Pinpoint the cell where the given text exists, returning its [x, y] midpoint coordinate. 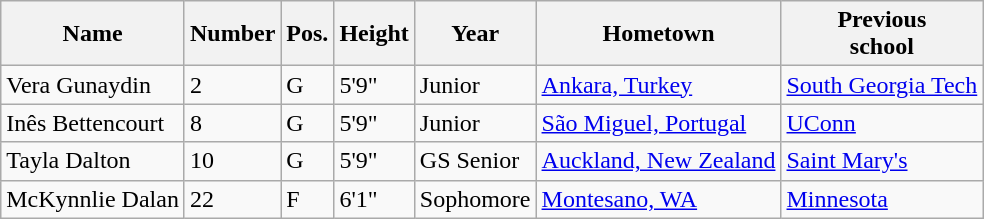
Auckland, New Zealand [658, 161]
Tayla Dalton [93, 161]
Name [93, 34]
Inês Bettencourt [93, 123]
Hometown [658, 34]
8 [232, 123]
Sophomore [475, 199]
Number [232, 34]
Year [475, 34]
6'1" [374, 199]
2 [232, 85]
UConn [882, 123]
Minnesota [882, 199]
10 [232, 161]
GS Senior [475, 161]
São Miguel, Portugal [658, 123]
South Georgia Tech [882, 85]
22 [232, 199]
Ankara, Turkey [658, 85]
Previousschool [882, 34]
Montesano, WA [658, 199]
Saint Mary's [882, 161]
Vera Gunaydin [93, 85]
F [308, 199]
Height [374, 34]
Pos. [308, 34]
McKynnlie Dalan [93, 199]
